Scan for the cell matching the given text and deliver its (x, y) coordinate at center. 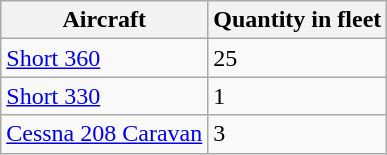
Aircraft (104, 20)
1 (298, 96)
Quantity in fleet (298, 20)
25 (298, 58)
Cessna 208 Caravan (104, 134)
Short 360 (104, 58)
3 (298, 134)
Short 330 (104, 96)
